For the text-containing cell, return its midpoint in (x, y) coordinate format. 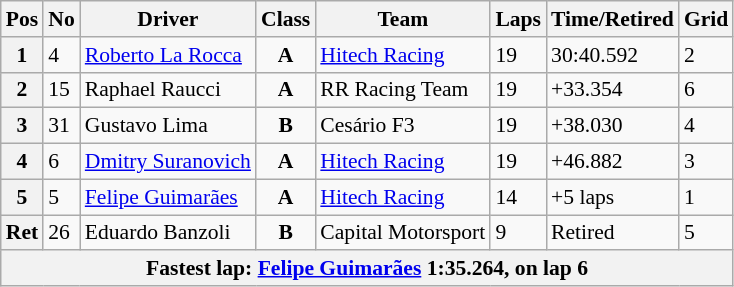
Time/Retired (612, 19)
+38.030 (612, 126)
Raphael Raucci (168, 90)
+5 laps (612, 197)
Laps (518, 19)
26 (62, 233)
Driver (168, 19)
Cesário F3 (402, 126)
9 (518, 233)
Retired (612, 233)
+33.354 (612, 90)
31 (62, 126)
Roberto La Rocca (168, 55)
Grid (706, 19)
15 (62, 90)
Pos (22, 19)
30:40.592 (612, 55)
Team (402, 19)
No (62, 19)
Eduardo Banzoli (168, 233)
+46.882 (612, 162)
Ret (22, 233)
Gustavo Lima (168, 126)
14 (518, 197)
Class (286, 19)
Fastest lap: Felipe Guimarães 1:35.264, on lap 6 (368, 269)
Felipe Guimarães (168, 197)
Dmitry Suranovich (168, 162)
RR Racing Team (402, 90)
Capital Motorsport (402, 233)
